Find where the given text appears and provide that cell's center as (x, y) coordinate. 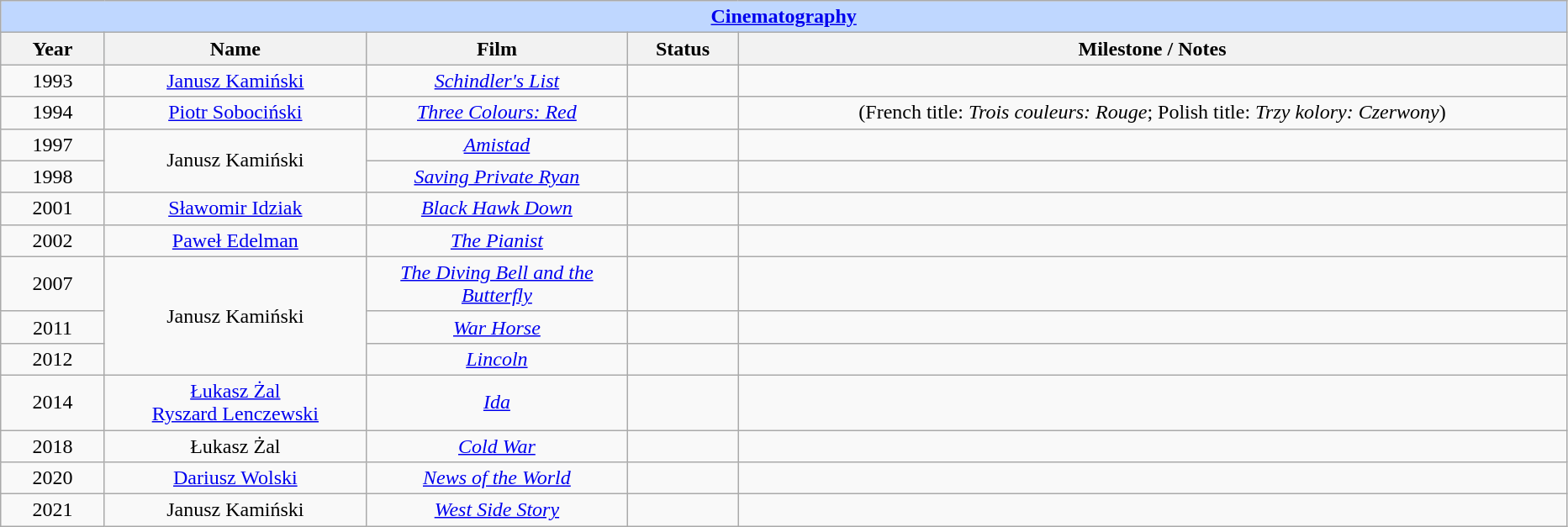
Milestone / Notes (1153, 49)
The Diving Bell and the Butterfly (496, 284)
1998 (53, 177)
Łukasz ŻalRyszard Lenczewski (235, 402)
Dariusz Wolski (235, 478)
Year (53, 49)
Piotr Sobociński (235, 113)
Saving Private Ryan (496, 177)
Cinematography (784, 17)
2001 (53, 208)
Ida (496, 402)
2011 (53, 327)
Schindler's List (496, 81)
Sławomir Idziak (235, 208)
2012 (53, 359)
Cold War (496, 446)
Status (683, 49)
(French title: Trois couleurs: Rouge; Polish title: Trzy kolory: Czerwony) (1153, 113)
Łukasz Żal (235, 446)
Lincoln (496, 359)
1997 (53, 145)
War Horse (496, 327)
2020 (53, 478)
2002 (53, 240)
Black Hawk Down (496, 208)
The Pianist (496, 240)
1994 (53, 113)
News of the World (496, 478)
Paweł Edelman (235, 240)
2014 (53, 402)
Name (235, 49)
West Side Story (496, 510)
1993 (53, 81)
2021 (53, 510)
2007 (53, 284)
2018 (53, 446)
Amistad (496, 145)
Three Colours: Red (496, 113)
Film (496, 49)
